Return the (X, Y) coordinate for the center point of the cell that contains the specified text.  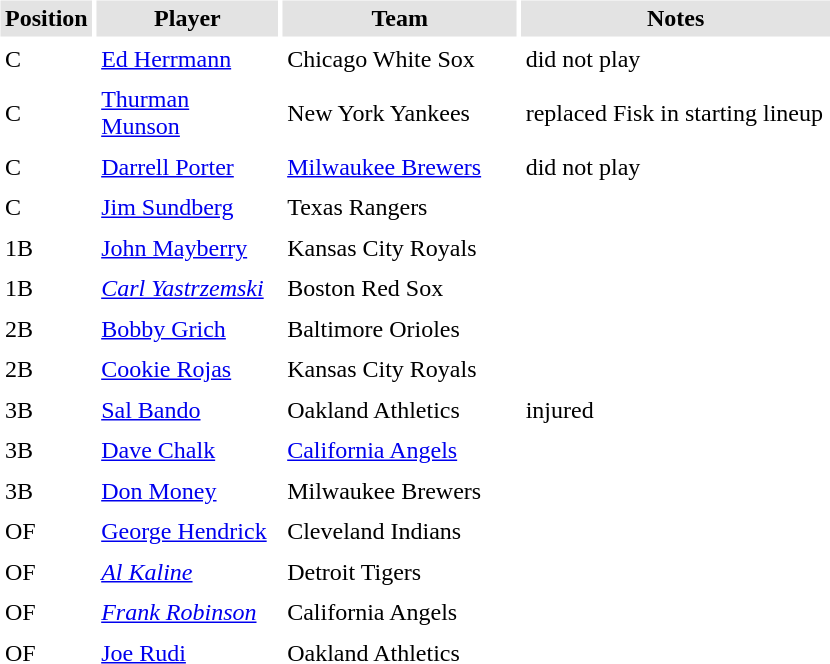
Thurman Munson (188, 114)
Sal Bando (188, 410)
Team (400, 18)
replaced Fisk in starting lineup (676, 114)
Bobby Grich (188, 329)
Position (46, 18)
Notes (676, 18)
Ed Herrmann (188, 59)
Cookie Rojas (188, 370)
Carl Yastrzemski (188, 288)
Dave Chalk (188, 450)
Detroit Tigers (400, 572)
Don Money (188, 491)
Frank Robinson (188, 612)
Baltimore Orioles (400, 329)
Darrell Porter (188, 167)
Al Kaline (188, 572)
John Mayberry (188, 248)
Texas Rangers (400, 208)
Cleveland Indians (400, 532)
New York Yankees (400, 114)
Player (188, 18)
Chicago White Sox (400, 59)
Oakland Athletics (400, 410)
George Hendrick (188, 532)
injured (676, 410)
Boston Red Sox (400, 288)
Jim Sundberg (188, 208)
